Provide the (x, y) coordinate of the cell's center where the given text is located.  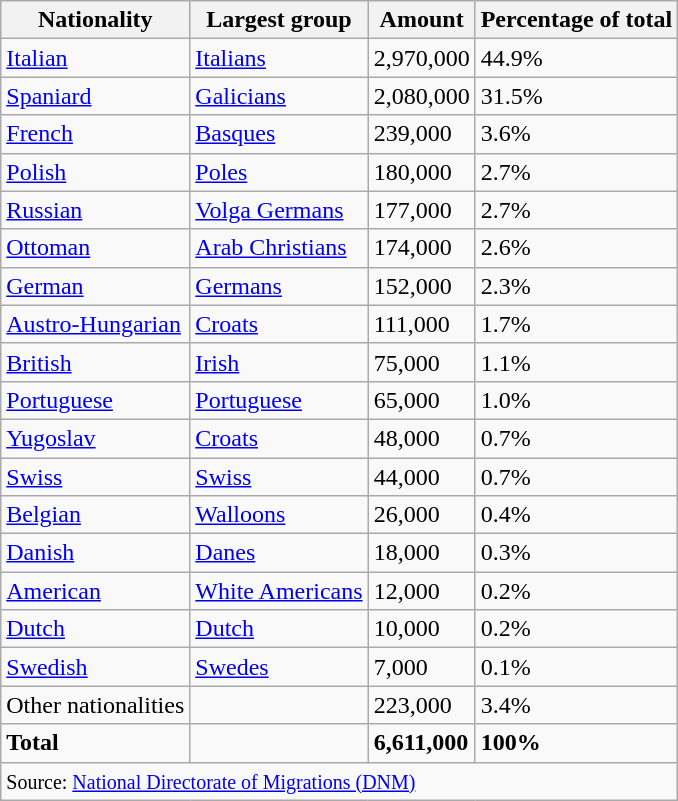
2,080,000 (422, 96)
Source: National Directorate of Migrations (DNM) (340, 781)
2.3% (576, 286)
French (96, 134)
75,000 (422, 362)
Italians (279, 58)
18,000 (422, 553)
44,000 (422, 477)
Belgian (96, 515)
239,000 (422, 134)
44.9% (576, 58)
111,000 (422, 324)
1.7% (576, 324)
Spaniard (96, 96)
223,000 (422, 705)
48,000 (422, 438)
10,000 (422, 629)
Yugoslav (96, 438)
Danish (96, 553)
German (96, 286)
26,000 (422, 515)
2.6% (576, 248)
Ottoman (96, 248)
Total (96, 743)
Polish (96, 172)
Germans (279, 286)
1.1% (576, 362)
Walloons (279, 515)
1.0% (576, 400)
6,611,000 (422, 743)
White Americans (279, 591)
152,000 (422, 286)
3.4% (576, 705)
100% (576, 743)
Other nationalities (96, 705)
Arab Christians (279, 248)
0.1% (576, 667)
180,000 (422, 172)
Basques (279, 134)
177,000 (422, 210)
Galicians (279, 96)
Danes (279, 553)
7,000 (422, 667)
65,000 (422, 400)
British (96, 362)
0.4% (576, 515)
Irish (279, 362)
Percentage of total (576, 20)
Austro-Hungarian (96, 324)
Nationality (96, 20)
Largest group (279, 20)
Swedes (279, 667)
Russian (96, 210)
31.5% (576, 96)
2,970,000 (422, 58)
12,000 (422, 591)
Italian (96, 58)
174,000 (422, 248)
Poles (279, 172)
0.3% (576, 553)
3.6% (576, 134)
American (96, 591)
Amount (422, 20)
Volga Germans (279, 210)
Swedish (96, 667)
